Identify which cell holds the provided text, then report its [X, Y] central coordinate. 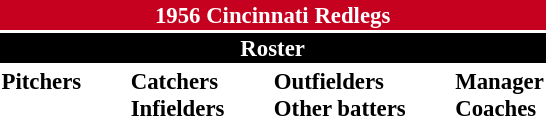
Roster [272, 48]
1956 Cincinnati Redlegs [272, 15]
